From the cell containing the given text, extract its center point as (X, Y) coordinate. 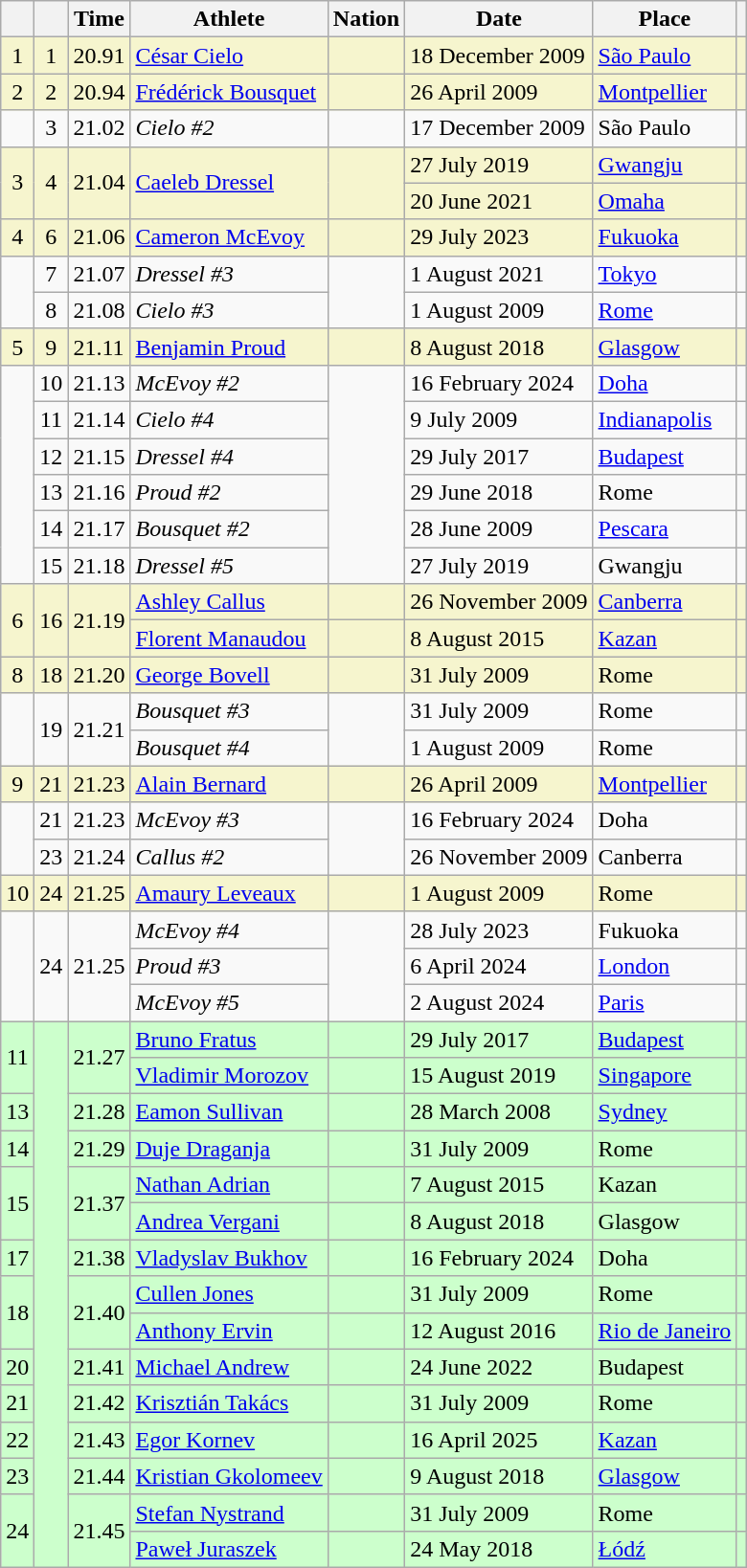
18 December 2009 (499, 56)
17 (17, 1258)
Singapore (665, 1076)
21.27 (100, 1057)
8 August 2015 (499, 638)
Ashley Callus (229, 602)
21.21 (100, 729)
16 April 2025 (499, 1440)
17 December 2009 (499, 128)
Florent Manaudou (229, 638)
Proud #2 (229, 493)
Paris (665, 1002)
21.07 (100, 274)
21.16 (100, 493)
21.40 (100, 1312)
12 (52, 457)
21.42 (100, 1403)
Bruno Fratus (229, 1039)
Nathan Adrian (229, 1185)
21.44 (100, 1476)
Rio de Janeiro (665, 1331)
Vladyslav Bukhov (229, 1258)
Bousquet #3 (229, 711)
Krisztián Takács (229, 1403)
Kristian Gkolomeev (229, 1476)
21.19 (100, 620)
5 (17, 347)
Stefan Nystrand (229, 1512)
7 August 2015 (499, 1185)
20.91 (100, 56)
Bousquet #2 (229, 529)
Callus #2 (229, 857)
Cameron McEvoy (229, 237)
McEvoy #3 (229, 820)
21.14 (100, 419)
Nation (366, 19)
Bousquet #4 (229, 748)
César Cielo (229, 56)
20 (17, 1367)
2 August 2024 (499, 1002)
Cullen Jones (229, 1294)
Dressel #4 (229, 457)
21.04 (100, 183)
16 (52, 620)
Omaha (665, 201)
21.28 (100, 1112)
George Bovell (229, 675)
21.13 (100, 383)
Date (499, 19)
Duje Draganja (229, 1149)
Tokyo (665, 274)
Anthony Ervin (229, 1331)
20.94 (100, 92)
Egor Kornev (229, 1440)
Benjamin Proud (229, 347)
Place (665, 19)
9 July 2009 (499, 419)
15 August 2019 (499, 1076)
McEvoy #5 (229, 1002)
Pescara (665, 529)
Dressel #3 (229, 274)
29 July 2023 (499, 237)
21.38 (100, 1258)
Vladimir Morozov (229, 1076)
21.15 (100, 457)
29 June 2018 (499, 493)
9 August 2018 (499, 1476)
21.11 (100, 347)
McEvoy #4 (229, 930)
Indianapolis (665, 419)
21.37 (100, 1203)
1 August 2021 (499, 274)
21.41 (100, 1367)
Amaury Leveaux (229, 893)
Alain Bernard (229, 784)
Cielo #2 (229, 128)
21.17 (100, 529)
21.43 (100, 1440)
McEvoy #2 (229, 383)
28 March 2008 (499, 1112)
Proud #3 (229, 966)
Łódź (665, 1549)
Caeleb Dressel (229, 183)
21.20 (100, 675)
6 April 2024 (499, 966)
Cielo #3 (229, 310)
London (665, 966)
21.45 (100, 1531)
Frédérick Bousquet (229, 92)
21.24 (100, 857)
24 May 2018 (499, 1549)
19 (52, 729)
24 June 2022 (499, 1367)
Paweł Juraszek (229, 1549)
Andrea Vergani (229, 1221)
7 (52, 274)
22 (17, 1440)
Eamon Sullivan (229, 1112)
Sydney (665, 1112)
Time (100, 19)
21.02 (100, 128)
21.29 (100, 1149)
12 August 2016 (499, 1331)
21.18 (100, 566)
21.06 (100, 237)
Athlete (229, 19)
Michael Andrew (229, 1367)
Dressel #5 (229, 566)
28 June 2009 (499, 529)
Cielo #4 (229, 419)
21.08 (100, 310)
28 July 2023 (499, 930)
20 June 2021 (499, 201)
